Identify which cell holds the provided text, then report its (X, Y) central coordinate. 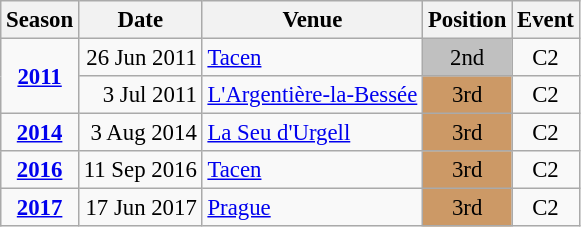
Position (468, 20)
Season (40, 20)
3 Aug 2014 (140, 133)
La Seu d'Urgell (312, 133)
2011 (40, 76)
Prague (312, 208)
Event (546, 20)
3 Jul 2011 (140, 95)
26 Jun 2011 (140, 58)
2017 (40, 208)
Venue (312, 20)
2014 (40, 133)
L'Argentière-la-Bessée (312, 95)
11 Sep 2016 (140, 170)
Date (140, 20)
2nd (468, 58)
2016 (40, 170)
17 Jun 2017 (140, 208)
